For the text-containing cell, return its midpoint in (X, Y) coordinate format. 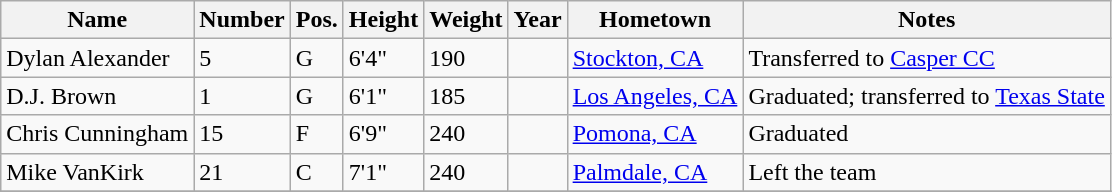
Graduated; transferred to Texas State (926, 96)
C (316, 172)
Los Angeles, CA (655, 96)
15 (242, 134)
6'4" (383, 58)
185 (466, 96)
Stockton, CA (655, 58)
Pos. (316, 20)
Year (538, 20)
Notes (926, 20)
Left the team (926, 172)
Weight (466, 20)
D.J. Brown (98, 96)
Height (383, 20)
Palmdale, CA (655, 172)
5 (242, 58)
F (316, 134)
Dylan Alexander (98, 58)
190 (466, 58)
Hometown (655, 20)
Graduated (926, 134)
Pomona, CA (655, 134)
6'1" (383, 96)
7'1" (383, 172)
Chris Cunningham (98, 134)
Name (98, 20)
1 (242, 96)
21 (242, 172)
Transferred to Casper CC (926, 58)
6'9" (383, 134)
Mike VanKirk (98, 172)
Number (242, 20)
